Search for the cell housing the specified text and yield its [x, y] center coordinate. 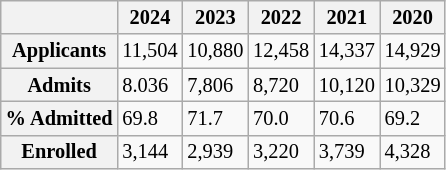
14,929 [413, 51]
69.2 [413, 118]
70.0 [281, 118]
2020 [413, 17]
8.036 [150, 85]
Admits [60, 85]
71.7 [215, 118]
Enrolled [60, 152]
70.6 [347, 118]
2022 [281, 17]
2,939 [215, 152]
2021 [347, 17]
2023 [215, 17]
% Admitted [60, 118]
12,458 [281, 51]
10,880 [215, 51]
10,329 [413, 85]
14,337 [347, 51]
7,806 [215, 85]
10,120 [347, 85]
69.8 [150, 118]
11,504 [150, 51]
Applicants [60, 51]
8,720 [281, 85]
4,328 [413, 152]
3,144 [150, 152]
3,739 [347, 152]
2024 [150, 17]
3,220 [281, 152]
